From the cell containing the given text, extract its center point as [x, y] coordinate. 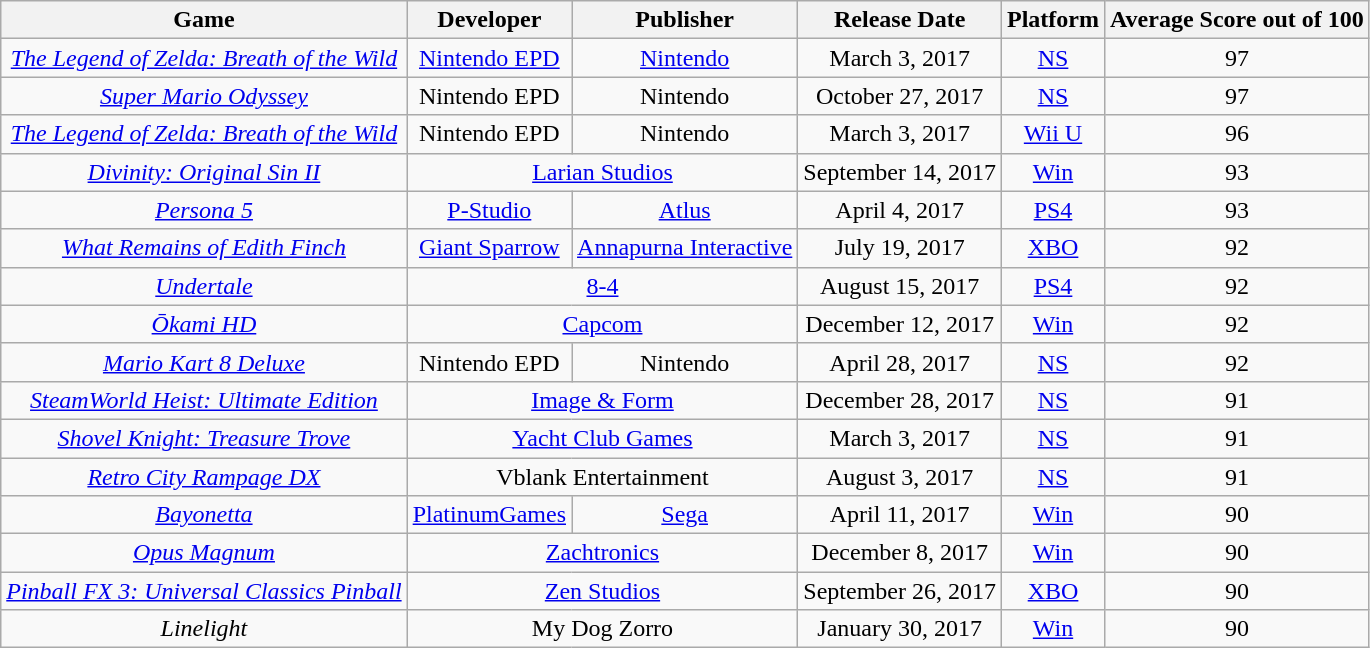
Undertale [204, 286]
Platform [1054, 20]
January 30, 2017 [900, 629]
SteamWorld Heist: Ultimate Edition [204, 400]
Linelight [204, 629]
PlatinumGames [489, 515]
Persona 5 [204, 210]
April 4, 2017 [900, 210]
Release Date [900, 20]
December 12, 2017 [900, 324]
Mario Kart 8 Deluxe [204, 362]
Giant Sparrow [489, 248]
Average Score out of 100 [1238, 20]
October 27, 2017 [900, 96]
P-Studio [489, 210]
Developer [489, 20]
Image & Form [602, 400]
Shovel Knight: Treasure Trove [204, 438]
Sega [685, 515]
Zachtronics [602, 553]
Retro City Rampage DX [204, 477]
August 15, 2017 [900, 286]
Bayonetta [204, 515]
Capcom [602, 324]
Publisher [685, 20]
Annapurna Interactive [685, 248]
September 14, 2017 [900, 172]
December 28, 2017 [900, 400]
Vblank Entertainment [602, 477]
Larian Studios [602, 172]
Ōkami HD [204, 324]
Yacht Club Games [602, 438]
Atlus [685, 210]
Zen Studios [602, 591]
Divinity: Original Sin II [204, 172]
August 3, 2017 [900, 477]
My Dog Zorro [602, 629]
96 [1238, 134]
Wii U [1054, 134]
Game [204, 20]
Pinball FX 3: Universal Classics Pinball [204, 591]
8-4 [602, 286]
December 8, 2017 [900, 553]
Opus Magnum [204, 553]
April 28, 2017 [900, 362]
September 26, 2017 [900, 591]
Super Mario Odyssey [204, 96]
April 11, 2017 [900, 515]
What Remains of Edith Finch [204, 248]
July 19, 2017 [900, 248]
